Extract the [x, y] coordinate from the center of the cell holding the provided text.  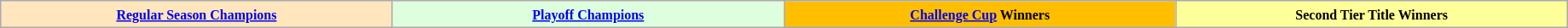
Regular Season Champions [196, 14]
Second Tier Title Winners [1371, 14]
Challenge Cup Winners [981, 14]
Playoff Champions [588, 14]
